Capture the cell that displays the provided text and extract its [x, y] central coordinate. 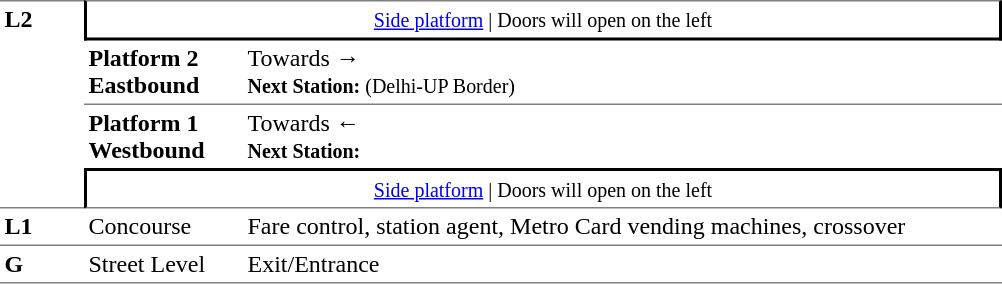
Street Level [164, 264]
Exit/Entrance [622, 264]
Platform 1Westbound [164, 136]
L1 [42, 226]
Towards → Next Station: (Delhi-UP Border) [622, 72]
G [42, 264]
Towards ← Next Station: [622, 136]
Fare control, station agent, Metro Card vending machines, crossover [622, 226]
Concourse [164, 226]
Platform 2Eastbound [164, 72]
L2 [42, 104]
